Find where the given text appears and provide that cell's center as (X, Y) coordinate. 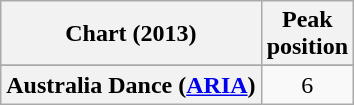
Australia Dance (ARIA) (131, 85)
6 (307, 85)
Chart (2013) (131, 34)
Peakposition (307, 34)
